Search for the cell housing the specified text and yield its (X, Y) center coordinate. 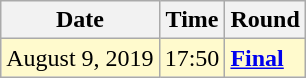
17:50 (192, 58)
Date (80, 20)
Round (265, 20)
August 9, 2019 (80, 58)
Time (192, 20)
Final (265, 58)
